Return (x, y) of the center of cell containing provided text 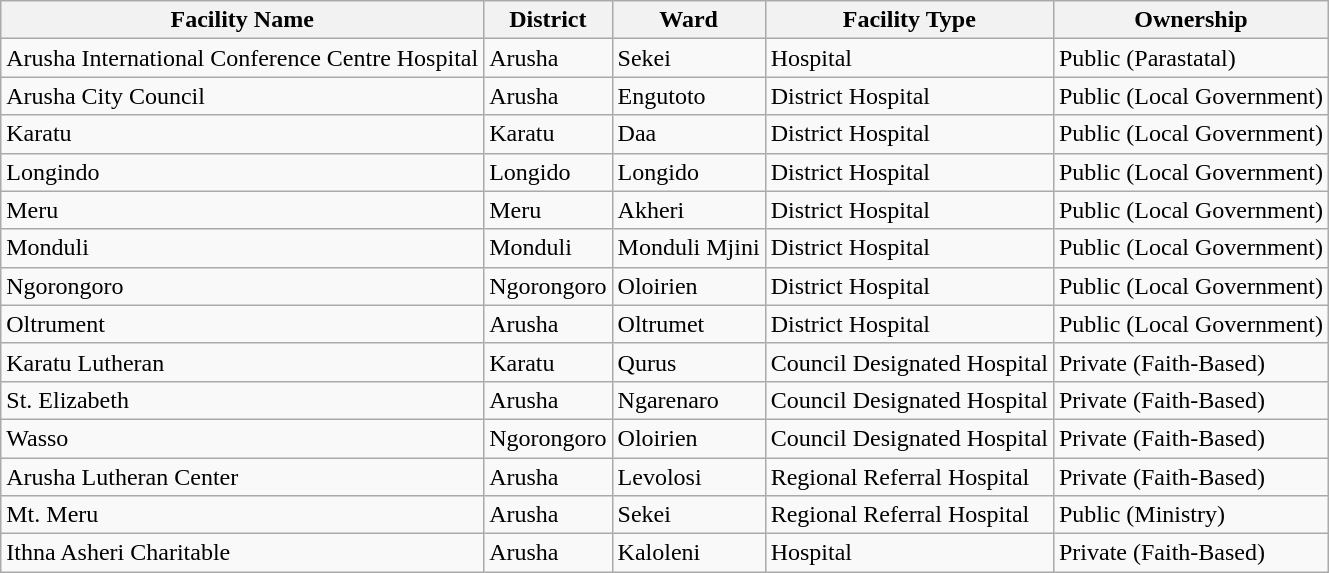
Qurus (688, 362)
Akheri (688, 210)
Oltrumet (688, 324)
Engutoto (688, 96)
Facility Type (909, 20)
District (548, 20)
Mt. Meru (242, 515)
Arusha City Council (242, 96)
Ithna Asheri Charitable (242, 553)
Levolosi (688, 477)
Ownership (1190, 20)
Kaloleni (688, 553)
Facility Name (242, 20)
Monduli Mjini (688, 248)
Oltrument (242, 324)
Public (Parastatal) (1190, 58)
Karatu Lutheran (242, 362)
St. Elizabeth (242, 400)
Ward (688, 20)
Longindo (242, 172)
Ngarenaro (688, 400)
Arusha Lutheran Center (242, 477)
Wasso (242, 438)
Arusha International Conference Centre Hospital (242, 58)
Public (Ministry) (1190, 515)
Daa (688, 134)
